Scan for the cell matching the given text and deliver its [x, y] coordinate at center. 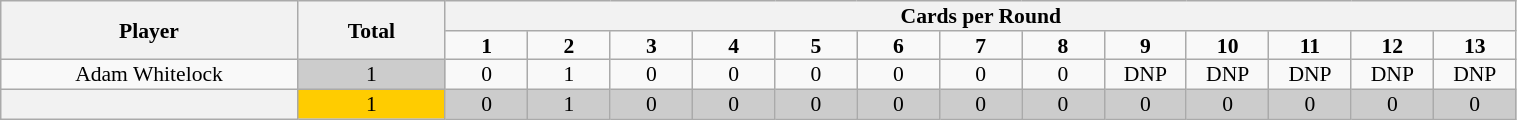
8 [1063, 46]
6 [898, 46]
11 [1310, 46]
5 [816, 46]
4 [733, 46]
2 [569, 46]
Total [371, 30]
7 [980, 46]
Player [149, 30]
Adam Whitelock [149, 75]
13 [1474, 46]
9 [1145, 46]
3 [651, 46]
Cards per Round [980, 16]
12 [1392, 46]
10 [1227, 46]
